For the text-containing cell, return its midpoint in [x, y] coordinate format. 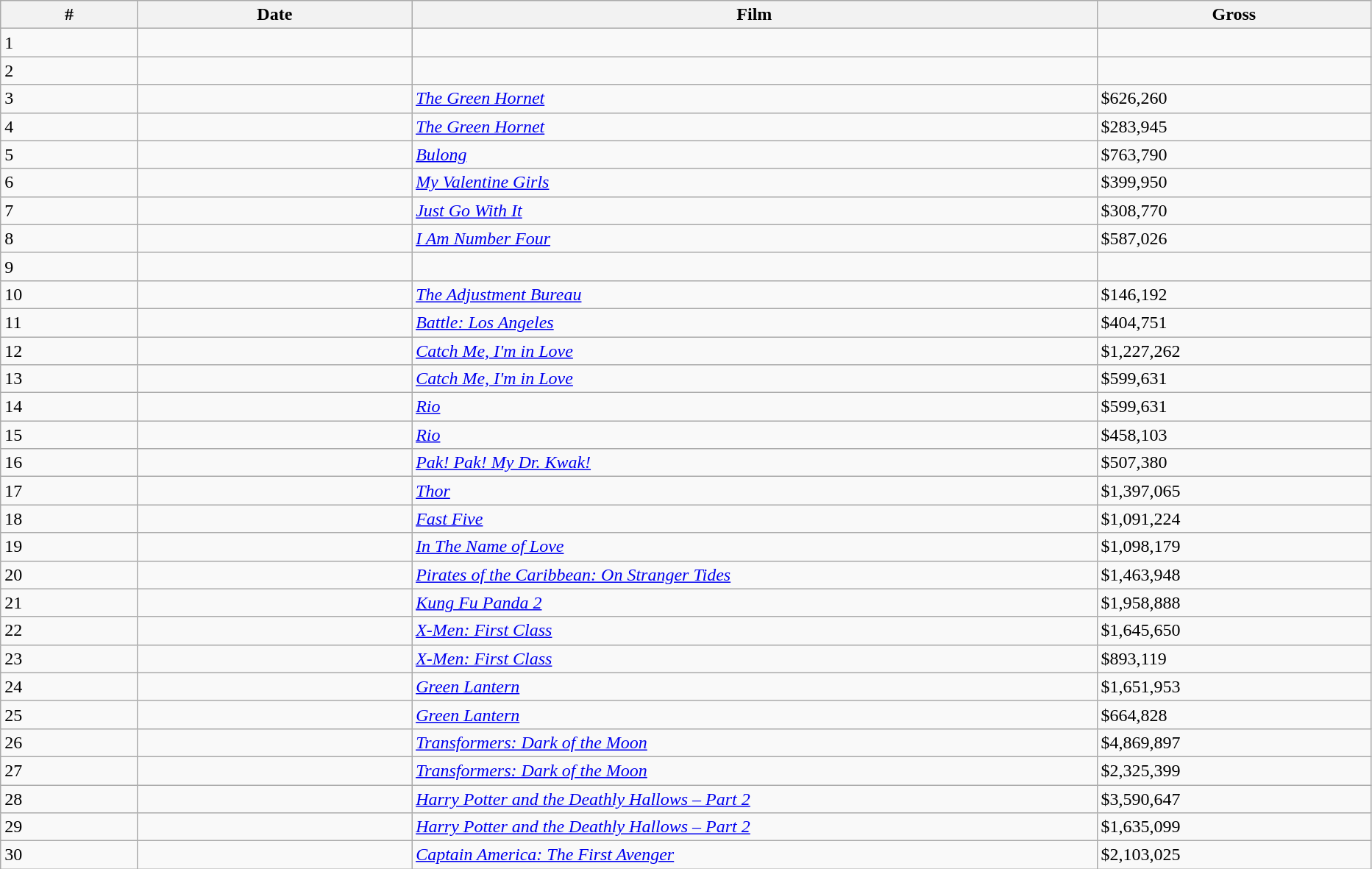
$3,590,647 [1234, 798]
20 [69, 575]
21 [69, 603]
Pak! Pak! My Dr. Kwak! [755, 463]
1 [69, 43]
The Adjustment Bureau [755, 294]
$1,397,065 [1234, 491]
Film [755, 15]
17 [69, 491]
$308,770 [1234, 210]
I Am Number Four [755, 238]
27 [69, 770]
Pirates of the Caribbean: On Stranger Tides [755, 575]
Kung Fu Panda 2 [755, 603]
$399,950 [1234, 182]
$1,651,953 [1234, 687]
Captain America: The First Avenger [755, 855]
Thor [755, 491]
6 [69, 182]
$664,828 [1234, 714]
$1,227,262 [1234, 351]
9 [69, 266]
$458,103 [1234, 435]
$146,192 [1234, 294]
25 [69, 714]
11 [69, 322]
19 [69, 547]
Date [275, 15]
$626,260 [1234, 99]
Bulong [755, 155]
15 [69, 435]
12 [69, 351]
$2,103,025 [1234, 855]
$404,751 [1234, 322]
5 [69, 155]
$1,635,099 [1234, 827]
10 [69, 294]
22 [69, 631]
$2,325,399 [1234, 770]
14 [69, 407]
24 [69, 687]
My Valentine Girls [755, 182]
8 [69, 238]
Battle: Los Angeles [755, 322]
Just Go With It [755, 210]
30 [69, 855]
In The Name of Love [755, 547]
29 [69, 827]
$1,091,224 [1234, 519]
$587,026 [1234, 238]
2 [69, 71]
4 [69, 127]
$893,119 [1234, 659]
13 [69, 379]
Fast Five [755, 519]
$4,869,897 [1234, 742]
26 [69, 742]
$283,945 [1234, 127]
18 [69, 519]
23 [69, 659]
$1,958,888 [1234, 603]
7 [69, 210]
28 [69, 798]
$1,098,179 [1234, 547]
$1,463,948 [1234, 575]
$507,380 [1234, 463]
# [69, 15]
3 [69, 99]
$1,645,650 [1234, 631]
Gross [1234, 15]
$763,790 [1234, 155]
16 [69, 463]
